Extract the (X, Y) coordinate from the center of the cell holding the provided text.  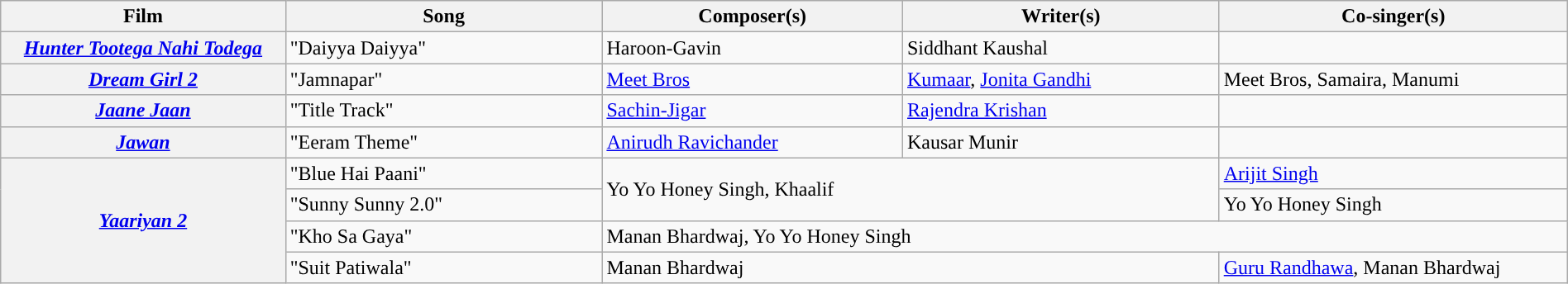
Dream Girl 2 (143, 79)
Siddhant Kaushal (1060, 48)
"Blue Hai Paani" (443, 173)
Manan Bhardwaj, Yo Yo Honey Singh (1085, 236)
Yaariyan 2 (143, 220)
"Eeram Theme" (443, 142)
Manan Bhardwaj (911, 267)
Haroon-Gavin (753, 48)
Song (443, 17)
Hunter Tootega Nahi Todega (143, 48)
Co-singer(s) (1393, 17)
"Daiyya Daiyya" (443, 48)
Rajendra Krishan (1060, 111)
Meet Bros, Samaira, Manumi (1393, 79)
"Jamnapar" (443, 79)
Arijit Singh (1393, 173)
Guru Randhawa, Manan Bhardwaj (1393, 267)
"Kho Sa Gaya" (443, 236)
Sachin-Jigar (753, 111)
"Suit Patiwala" (443, 267)
Composer(s) (753, 17)
Jawan (143, 142)
Kumaar, Jonita Gandhi (1060, 79)
Meet Bros (753, 79)
Yo Yo Honey Singh (1393, 205)
Kausar Munir (1060, 142)
Film (143, 17)
"Sunny Sunny 2.0" (443, 205)
Jaane Jaan (143, 111)
Yo Yo Honey Singh, Khaalif (911, 189)
"Title Track" (443, 111)
Writer(s) (1060, 17)
Anirudh Ravichander (753, 142)
